Determine the [x, y] coordinate at the center of the cell enclosing the given text.  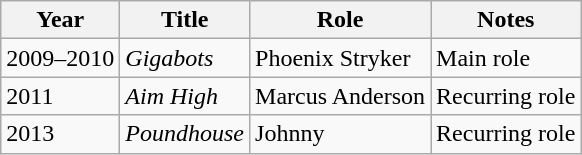
2011 [60, 96]
2009–2010 [60, 58]
Poundhouse [185, 134]
Title [185, 20]
Johnny [340, 134]
Notes [506, 20]
Gigabots [185, 58]
Main role [506, 58]
Marcus Anderson [340, 96]
Aim High [185, 96]
2013 [60, 134]
Year [60, 20]
Phoenix Stryker [340, 58]
Role [340, 20]
